Identify which cell holds the provided text, then report its [X, Y] central coordinate. 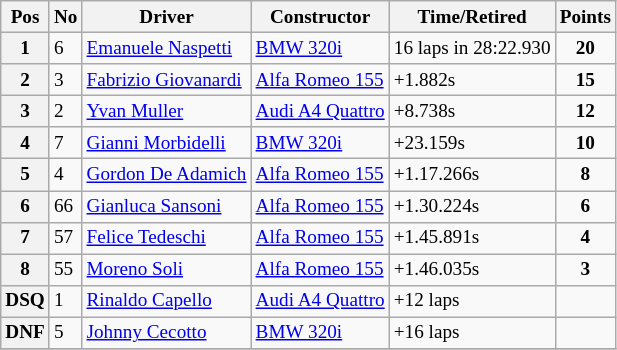
12 [585, 111]
Driver [166, 17]
DSQ [26, 301]
Fabrizio Giovanardi [166, 80]
15 [585, 80]
+1.30.224s [472, 206]
+1.882s [472, 80]
No [66, 17]
Yvan Muller [166, 111]
Constructor [320, 17]
Time/Retired [472, 17]
Moreno Soli [166, 270]
Felice Tedeschi [166, 238]
57 [66, 238]
+16 laps [472, 333]
+1.17.266s [472, 175]
+1.46.035s [472, 270]
Emanuele Naspetti [166, 48]
+23.159s [472, 143]
Points [585, 17]
+1.45.891s [472, 238]
+12 laps [472, 301]
Gianluca Sansoni [166, 206]
20 [585, 48]
Johnny Cecotto [166, 333]
66 [66, 206]
+8.738s [472, 111]
Gordon De Adamich [166, 175]
Rinaldo Capello [166, 301]
16 laps in 28:22.930 [472, 48]
Gianni Morbidelli [166, 143]
55 [66, 270]
10 [585, 143]
Pos [26, 17]
DNF [26, 333]
